From the cell containing the given text, extract its center point as (X, Y) coordinate. 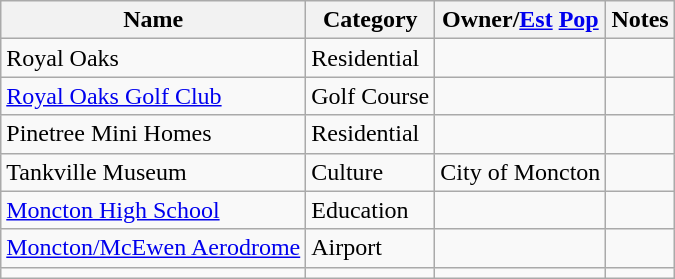
Royal Oaks (154, 58)
Owner/Est Pop (520, 20)
Moncton High School (154, 210)
Category (370, 20)
Name (154, 20)
Pinetree Mini Homes (154, 134)
Education (370, 210)
Royal Oaks Golf Club (154, 96)
Airport (370, 248)
Culture (370, 172)
Notes (640, 20)
Moncton/McEwen Aerodrome (154, 248)
Golf Course (370, 96)
Tankville Museum (154, 172)
City of Moncton (520, 172)
